Pinpoint the cell where the given text exists, returning its (x, y) midpoint coordinate. 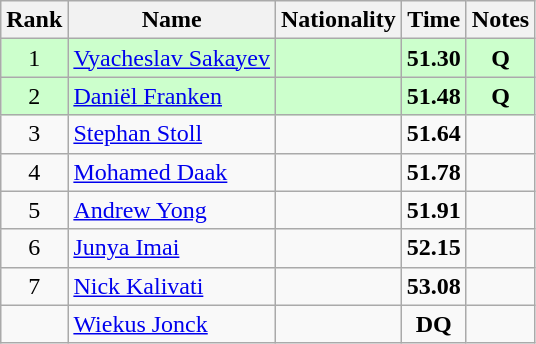
Vyacheslav Sakayev (172, 58)
51.30 (434, 58)
2 (34, 96)
1 (34, 58)
Stephan Stoll (172, 134)
5 (34, 210)
52.15 (434, 248)
51.91 (434, 210)
Junya Imai (172, 248)
Andrew Yong (172, 210)
Mohamed Daak (172, 172)
Wiekus Jonck (172, 324)
6 (34, 248)
DQ (434, 324)
3 (34, 134)
53.08 (434, 286)
51.78 (434, 172)
Nick Kalivati (172, 286)
Daniël Franken (172, 96)
Notes (500, 20)
51.48 (434, 96)
51.64 (434, 134)
Time (434, 20)
Nationality (339, 20)
4 (34, 172)
Name (172, 20)
7 (34, 286)
Rank (34, 20)
